Pinpoint the cell where the given text exists, returning its [x, y] midpoint coordinate. 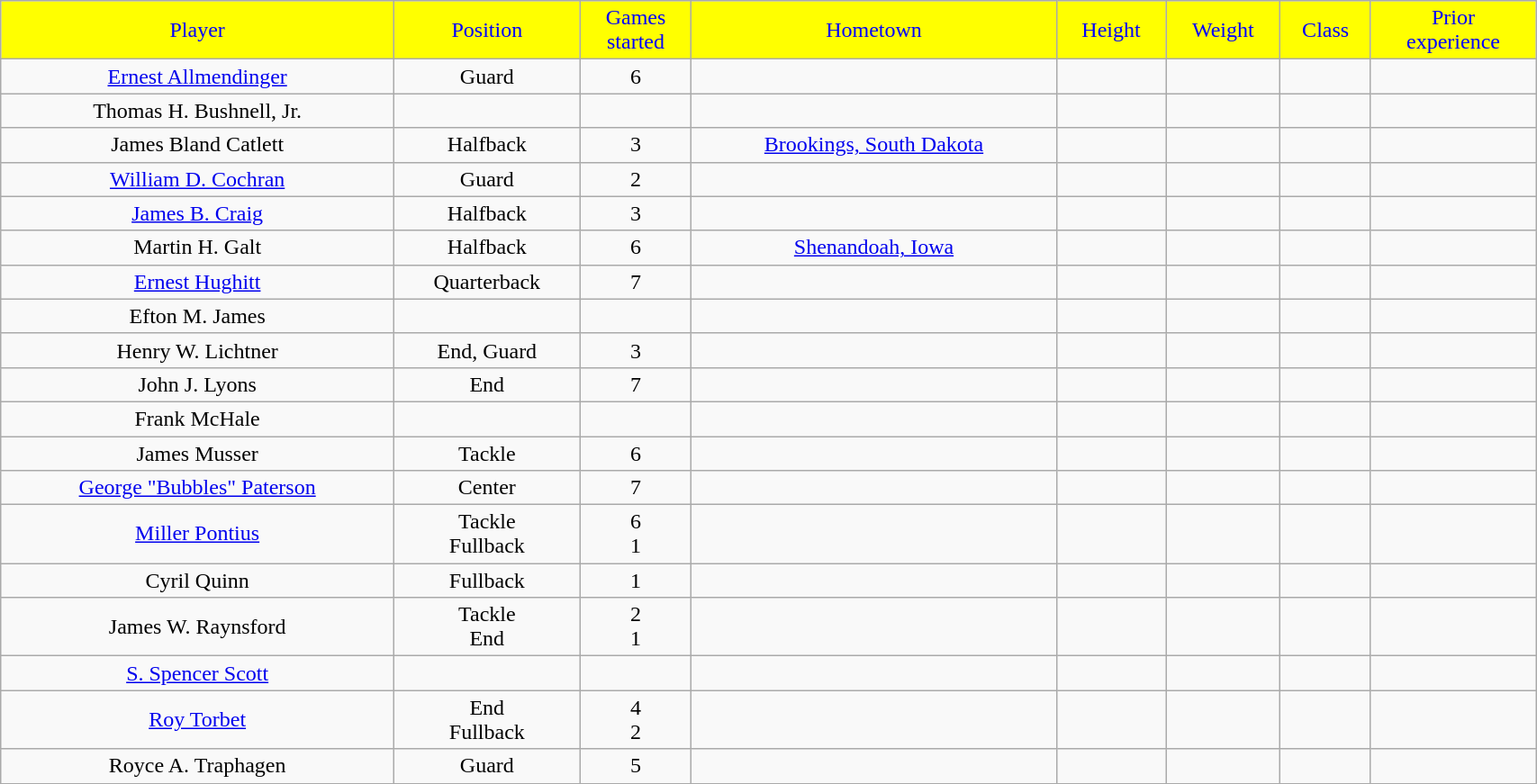
Ernest Hughitt [198, 282]
Frank McHale [198, 419]
George "Bubbles" Paterson [198, 488]
James W. Raynsford [198, 626]
EndFullback [488, 720]
Cyril Quinn [198, 581]
Henry W. Lichtner [198, 350]
Thomas H. Bushnell, Jr. [198, 111]
James Musser [198, 453]
Player [198, 31]
Brookings, South Dakota [873, 145]
End, Guard [488, 350]
Weight [1223, 31]
Height [1111, 31]
Quarterback [488, 282]
Class [1325, 31]
Martin H. Galt [198, 248]
1 [636, 581]
21 [636, 626]
S. Spencer Scott [198, 673]
James Bland Catlett [198, 145]
Royce A. Traphagen [198, 766]
Efton M. James [198, 316]
42 [636, 720]
Miller Pontius [198, 535]
TackleEnd [488, 626]
Fullback [488, 581]
2 [636, 179]
Tackle [488, 453]
Center [488, 488]
Position [488, 31]
TackleFullback [488, 535]
William D. Cochran [198, 179]
5 [636, 766]
61 [636, 535]
Roy Torbet [198, 720]
Priorexperience [1453, 31]
Gamesstarted [636, 31]
John J. Lyons [198, 384]
Ernest Allmendinger [198, 77]
Shenandoah, Iowa [873, 248]
Hometown [873, 31]
James B. Craig [198, 213]
End [488, 384]
